Locate the cell with the specified text and output its (x, y) center coordinate. 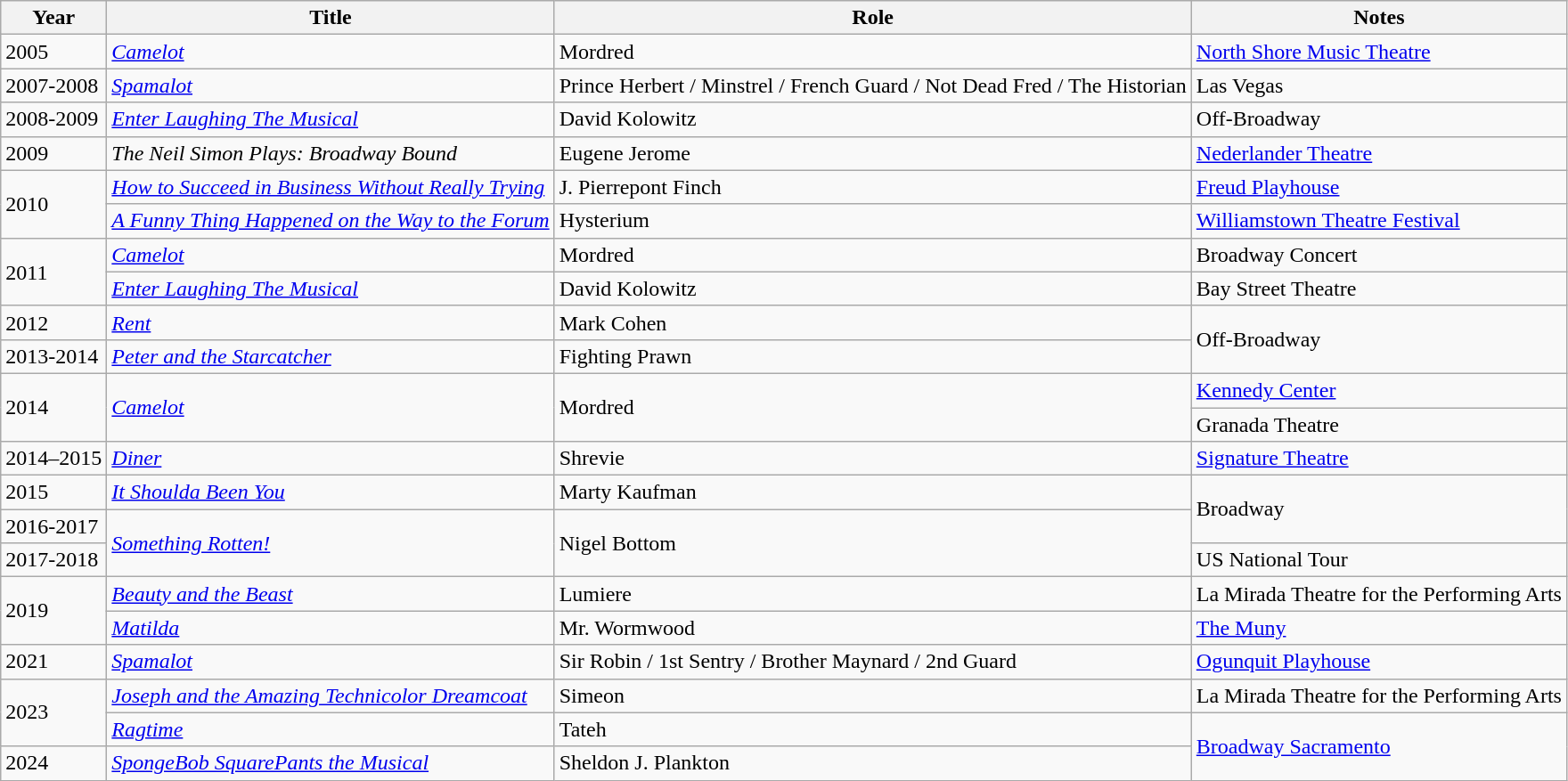
North Shore Music Theatre (1379, 52)
Title (331, 18)
How to Succeed in Business Without Really Trying (331, 187)
2014–2015 (53, 459)
Beauty and the Beast (331, 594)
Bay Street Theatre (1379, 289)
Las Vegas (1379, 85)
Nigel Bottom (873, 543)
Williamstown Theatre Festival (1379, 221)
Matilda (331, 628)
2008-2009 (53, 119)
Sir Robin / 1st Sentry / Brother Maynard / 2nd Guard (873, 662)
The Neil Simon Plays: Broadway Bound (331, 153)
Shrevie (873, 459)
2017-2018 (53, 560)
2016-2017 (53, 526)
Marty Kaufman (873, 492)
J. Pierrepont Finch (873, 187)
Broadway Concert (1379, 255)
Diner (331, 459)
2010 (53, 204)
It Shoulda Been You (331, 492)
Eugene Jerome (873, 153)
US National Tour (1379, 560)
SpongeBob SquarePants the Musical (331, 763)
The Muny (1379, 628)
Lumiere (873, 594)
Ogunquit Playhouse (1379, 662)
2005 (53, 52)
2013-2014 (53, 356)
Mark Cohen (873, 322)
2024 (53, 763)
Kennedy Center (1379, 390)
Simeon (873, 696)
Hysterium (873, 221)
2012 (53, 322)
Joseph and the Amazing Technicolor Dreamcoat (331, 696)
Rent (331, 322)
Prince Herbert / Minstrel / French Guard / Not Dead Fred / The Historian (873, 85)
2007-2008 (53, 85)
2015 (53, 492)
2023 (53, 712)
Granada Theatre (1379, 425)
2014 (53, 407)
A Funny Thing Happened on the Way to the Forum (331, 221)
Tateh (873, 729)
Sheldon J. Plankton (873, 763)
Ragtime (331, 729)
2021 (53, 662)
Fighting Prawn (873, 356)
Something Rotten! (331, 543)
2009 (53, 153)
Nederlander Theatre (1379, 153)
Broadway (1379, 509)
Freud Playhouse (1379, 187)
2019 (53, 611)
Role (873, 18)
Notes (1379, 18)
Broadway Sacramento (1379, 746)
2011 (53, 272)
Mr. Wormwood (873, 628)
Peter and the Starcatcher (331, 356)
Year (53, 18)
Signature Theatre (1379, 459)
